Search for the cell housing the specified text and yield its (x, y) center coordinate. 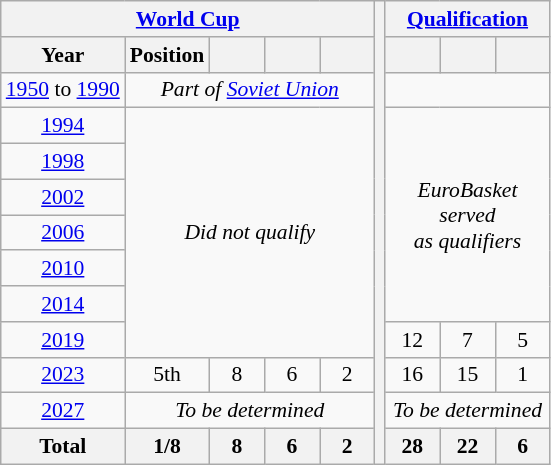
1 (522, 375)
EuroBasket servedas qualifiers (468, 215)
Part of Soviet Union (250, 90)
Qualification (468, 19)
7 (468, 340)
2010 (63, 269)
2002 (63, 197)
Year (63, 55)
1994 (63, 126)
12 (412, 340)
2019 (63, 340)
28 (412, 447)
16 (412, 375)
22 (468, 447)
5th (167, 375)
5 (522, 340)
1/8 (167, 447)
Position (167, 55)
2027 (63, 411)
1998 (63, 162)
Total (63, 447)
2006 (63, 233)
15 (468, 375)
2014 (63, 304)
1950 to 1990 (63, 90)
World Cup (188, 19)
Did not qualify (250, 232)
2023 (63, 375)
